Output the [X, Y] coordinate of the center of the cell containing the given text.  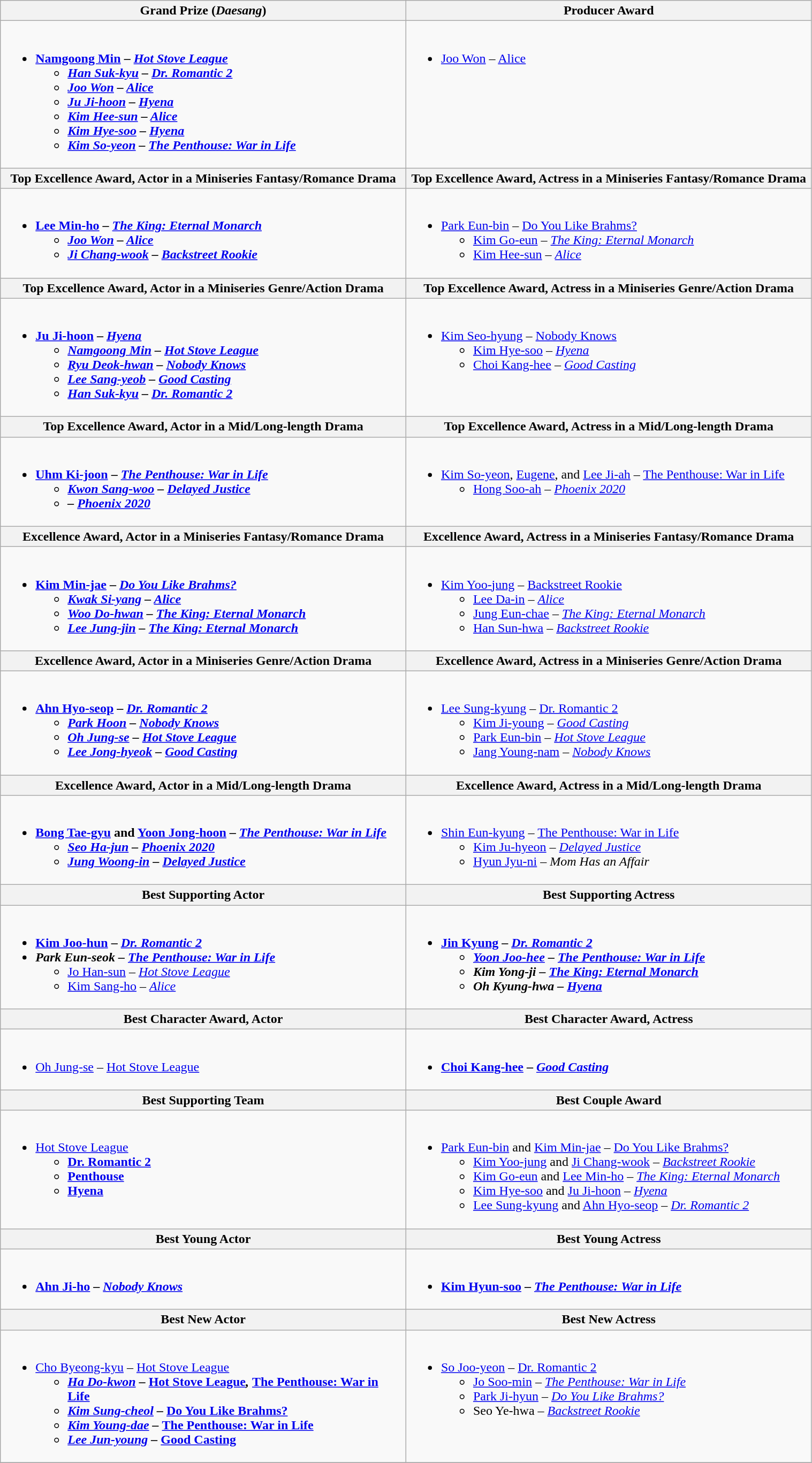
Excellence Award, Actress in a Miniseries Genre/Action Drama [609, 661]
Ahn Ji-ho – Nobody Knows [203, 1279]
Bong Tae-gyu and Yoon Jong-hoon – The Penthouse: War in LifeSeo Ha-jun – Phoenix 2020Jung Woong-in – Delayed Justice [203, 840]
Excellence Award, Actor in a Miniseries Fantasy/Romance Drama [203, 536]
Excellence Award, Actor in a Miniseries Genre/Action Drama [203, 661]
Best New Actor [203, 1320]
Kim So-yeon, Eugene, and Lee Ji-ah – The Penthouse: War in LifeHong Soo-ah – Phoenix 2020 [609, 482]
Top Excellence Award, Actress in a Miniseries Fantasy/Romance Drama [609, 178]
Hot Stove LeagueDr. Romantic 2PenthouseHyena [203, 1169]
Excellence Award, Actress in a Miniseries Fantasy/Romance Drama [609, 536]
Best Couple Award [609, 1100]
Best Young Actress [609, 1239]
Top Excellence Award, Actress in a Miniseries Genre/Action Drama [609, 288]
Best Young Actor [203, 1239]
Uhm Ki-joon – The Penthouse: War in LifeKwon Sang-woo – Delayed Justice – Phoenix 2020 [203, 482]
Kim Joo-hun – Dr. Romantic 2Park Eun-seok – The Penthouse: War in LifeJo Han-sun – Hot Stove LeagueKim Sang-ho – Alice [203, 957]
Choi Kang-hee – Good Casting [609, 1060]
Best New Actress [609, 1320]
Shin Eun-kyung – The Penthouse: War in LifeKim Ju-hyeon – Delayed JusticeHyun Jyu-ni – Mom Has an Affair [609, 840]
Best Character Award, Actress [609, 1019]
Best Supporting Team [203, 1100]
Kim Yoo-jung – Backstreet RookieLee Da-in – AliceJung Eun-chae – The King: Eternal MonarchHan Sun-hwa – Backstreet Rookie [609, 598]
Top Excellence Award, Actor in a Mid/Long-length Drama [203, 427]
So Joo-yeon – Dr. Romantic 2Jo Soo-min – The Penthouse: War in LifePark Ji-hyun – Do You Like Brahms?Seo Ye-hwa – Backstreet Rookie [609, 1396]
Joo Won – Alice [609, 94]
Ju Ji-hoon – HyenaNamgoong Min – Hot Stove LeagueRyu Deok-hwan – Nobody KnowsLee Sang-yeob – Good CastingHan Suk-kyu – Dr. Romantic 2 [203, 358]
Best Character Award, Actor [203, 1019]
Top Excellence Award, Actor in a Miniseries Genre/Action Drama [203, 288]
Kim Hyun-soo – The Penthouse: War in Life [609, 1279]
Kim Min-jae – Do You Like Brahms?Kwak Si-yang – AliceWoo Do-hwan – The King: Eternal MonarchLee Jung-jin – The King: Eternal Monarch [203, 598]
Ahn Hyo-seop – Dr. Romantic 2Park Hoon – Nobody KnowsOh Jung-se – Hot Stove LeagueLee Jong-hyeok – Good Casting [203, 723]
Jin Kyung – Dr. Romantic 2Yoon Joo-hee – The Penthouse: War in LifeKim Yong-ji – The King: Eternal MonarchOh Kyung-hwa – Hyena [609, 957]
Producer Award [609, 11]
Excellence Award, Actor in a Mid/Long-length Drama [203, 785]
Excellence Award, Actress in a Mid/Long-length Drama [609, 785]
Park Eun-bin – Do You Like Brahms?Kim Go-eun – The King: Eternal MonarchKim Hee-sun – Alice [609, 233]
Oh Jung-se – Hot Stove League [203, 1060]
Top Excellence Award, Actor in a Miniseries Fantasy/Romance Drama [203, 178]
Best Supporting Actor [203, 895]
Grand Prize (Daesang) [203, 11]
Lee Sung-kyung – Dr. Romantic 2Kim Ji-young – Good CastingPark Eun-bin – Hot Stove LeagueJang Young-nam – Nobody Knows [609, 723]
Top Excellence Award, Actress in a Mid/Long-length Drama [609, 427]
Kim Seo-hyung – Nobody KnowsKim Hye-soo – HyenaChoi Kang-hee – Good Casting [609, 358]
Lee Min-ho – The King: Eternal MonarchJoo Won – AliceJi Chang-wook – Backstreet Rookie [203, 233]
Best Supporting Actress [609, 895]
